Extract the (X, Y) coordinate from the center of the cell holding the provided text.  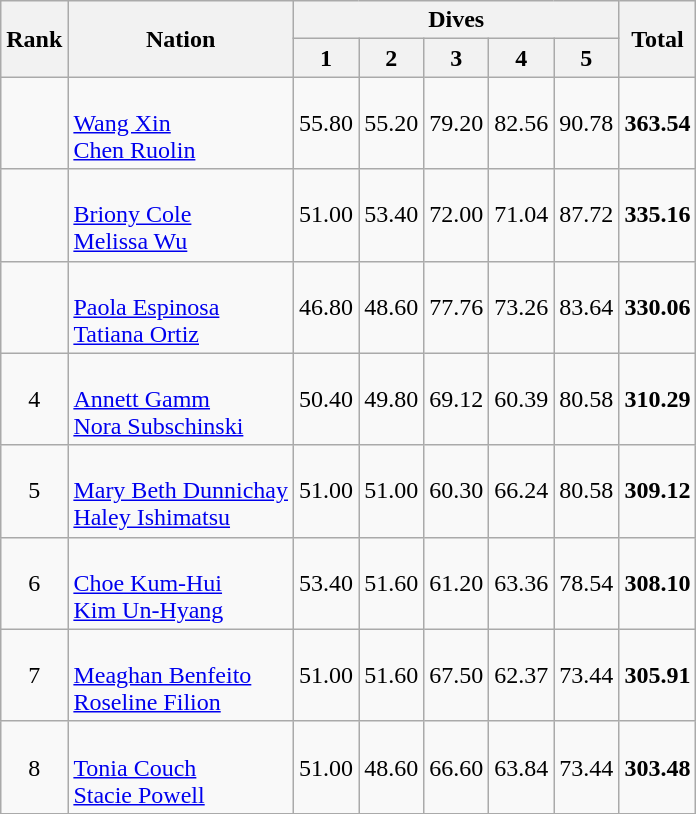
63.84 (522, 767)
60.30 (456, 491)
Mary Beth DunnichayHaley Ishimatsu (181, 491)
87.72 (586, 215)
Choe Kum-HuiKim Un-Hyang (181, 583)
Briony ColeMelissa Wu (181, 215)
2 (392, 58)
46.80 (326, 307)
Dives (456, 20)
330.06 (658, 307)
90.78 (586, 123)
66.60 (456, 767)
308.10 (658, 583)
6 (34, 583)
Rank (34, 39)
66.24 (522, 491)
77.76 (456, 307)
8 (34, 767)
49.80 (392, 399)
309.12 (658, 491)
67.50 (456, 675)
50.40 (326, 399)
78.54 (586, 583)
303.48 (658, 767)
7 (34, 675)
83.64 (586, 307)
63.36 (522, 583)
61.20 (456, 583)
62.37 (522, 675)
Wang XinChen Ruolin (181, 123)
Total (658, 39)
55.80 (326, 123)
Tonia CouchStacie Powell (181, 767)
Meaghan BenfeitoRoseline Filion (181, 675)
82.56 (522, 123)
305.91 (658, 675)
310.29 (658, 399)
Paola EspinosaTatiana Ortiz (181, 307)
79.20 (456, 123)
1 (326, 58)
Nation (181, 39)
71.04 (522, 215)
335.16 (658, 215)
3 (456, 58)
Annett GammNora Subschinski (181, 399)
69.12 (456, 399)
73.26 (522, 307)
55.20 (392, 123)
363.54 (658, 123)
72.00 (456, 215)
60.39 (522, 399)
